Output the [X, Y] coordinate of the center of the cell containing the given text.  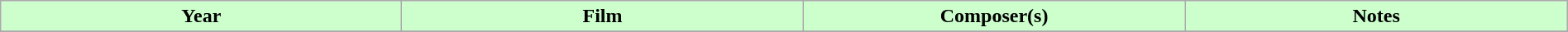
Film [602, 16]
Year [202, 16]
Composer(s) [994, 16]
Notes [1376, 16]
